Provide the [X, Y] coordinate of the cell's center where the given text is located.  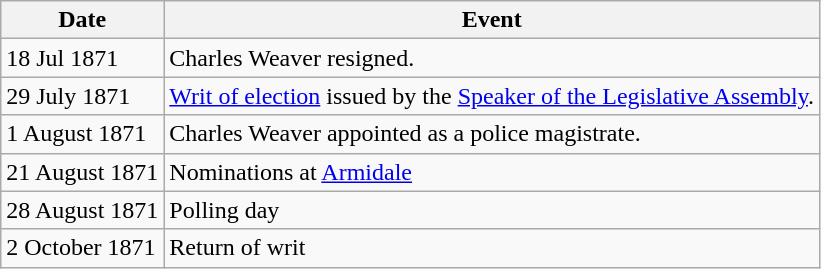
18 Jul 1871 [82, 58]
Event [492, 20]
1 August 1871 [82, 134]
21 August 1871 [82, 172]
Charles Weaver appointed as a police magistrate. [492, 134]
Charles Weaver resigned. [492, 58]
Date [82, 20]
28 August 1871 [82, 210]
2 October 1871 [82, 248]
Polling day [492, 210]
Writ of election issued by the Speaker of the Legislative Assembly. [492, 96]
Return of writ [492, 248]
29 July 1871 [82, 96]
Nominations at Armidale [492, 172]
